Provide the (x, y) coordinate of the cell's center where the given text is located.  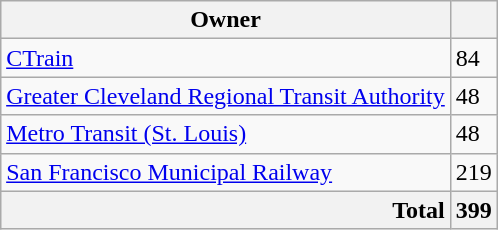
San Francisco Municipal Railway (226, 172)
84 (474, 58)
CTrain (226, 58)
399 (474, 210)
Metro Transit (St. Louis) (226, 134)
219 (474, 172)
Owner (226, 20)
Greater Cleveland Regional Transit Authority (226, 96)
Total (226, 210)
